Locate the cell with the specified text and output its [x, y] center coordinate. 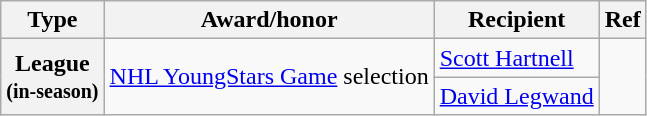
NHL YoungStars Game selection [269, 77]
Type [52, 20]
League(in-season) [52, 77]
David Legwand [516, 96]
Award/honor [269, 20]
Recipient [516, 20]
Scott Hartnell [516, 58]
Ref [622, 20]
